Output the [X, Y] coordinate of the center of the cell containing the given text.  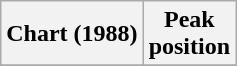
Chart (1988) [72, 34]
Peakposition [189, 34]
